Return the [x, y] coordinate for the center point of the cell that contains the specified text.  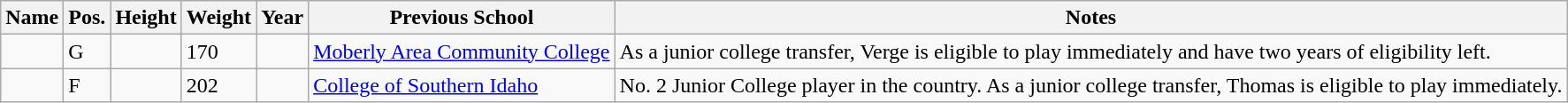
202 [218, 85]
Moberly Area Community College [462, 51]
Height [146, 18]
Name [32, 18]
Previous School [462, 18]
G [87, 51]
Year [283, 18]
Pos. [87, 18]
Notes [1091, 18]
No. 2 Junior College player in the country. As a junior college transfer, Thomas is eligible to play immediately. [1091, 85]
As a junior college transfer, Verge is eligible to play immediately and have two years of eligibility left. [1091, 51]
College of Southern Idaho [462, 85]
F [87, 85]
Weight [218, 18]
170 [218, 51]
